Scan for the cell matching the given text and deliver its (x, y) coordinate at center. 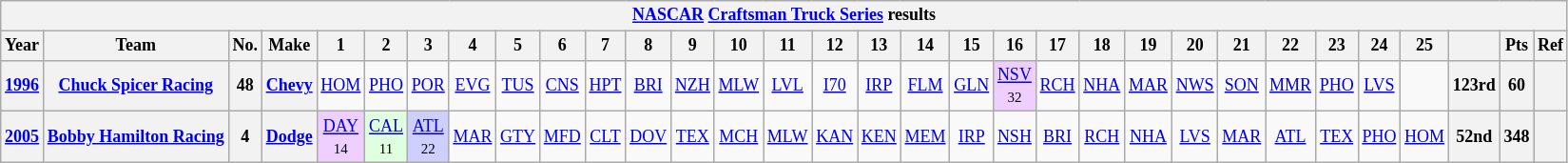
DAY14 (340, 137)
18 (1102, 46)
NSV32 (1016, 86)
MFD (562, 137)
123rd (1474, 86)
GLN (972, 86)
5 (518, 46)
10 (738, 46)
20 (1194, 46)
17 (1057, 46)
FLM (925, 86)
NWS (1194, 86)
TUS (518, 86)
7 (605, 46)
I70 (835, 86)
16 (1016, 46)
Chevy (289, 86)
13 (880, 46)
12 (835, 46)
KEN (880, 137)
Chuck Spicer Racing (135, 86)
GTY (518, 137)
23 (1337, 46)
60 (1517, 86)
9 (692, 46)
Pts (1517, 46)
Dodge (289, 137)
ATL (1291, 137)
22 (1291, 46)
21 (1242, 46)
Bobby Hamilton Racing (135, 137)
NZH (692, 86)
348 (1517, 137)
CLT (605, 137)
HPT (605, 86)
CAL11 (386, 137)
CNS (562, 86)
15 (972, 46)
2005 (23, 137)
LVL (787, 86)
Team (135, 46)
48 (245, 86)
14 (925, 46)
2 (386, 46)
MCH (738, 137)
MMR (1291, 86)
6 (562, 46)
3 (428, 46)
NSH (1016, 137)
SON (1242, 86)
EVG (473, 86)
NASCAR Craftsman Truck Series results (784, 15)
1996 (23, 86)
DOV (648, 137)
25 (1424, 46)
Make (289, 46)
1 (340, 46)
Year (23, 46)
ATL22 (428, 137)
POR (428, 86)
24 (1379, 46)
19 (1149, 46)
MEM (925, 137)
KAN (835, 137)
No. (245, 46)
Ref (1551, 46)
11 (787, 46)
8 (648, 46)
52nd (1474, 137)
